Provide the [X, Y] coordinate of the cell's center where the given text is located.  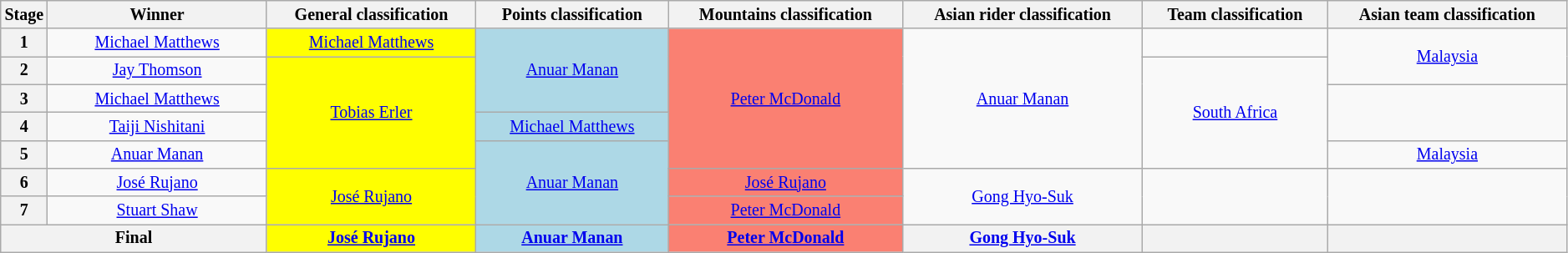
Mountains classification [785, 15]
South Africa [1235, 113]
Jay Thomson [157, 70]
Final [134, 239]
5 [24, 154]
Stuart Shaw [157, 210]
6 [24, 182]
2 [24, 70]
4 [24, 127]
General classification [371, 15]
3 [24, 99]
Stage [24, 15]
Winner [157, 15]
Asian rider classification [1022, 15]
Asian team classification [1448, 15]
1 [24, 43]
Tobias Erler [371, 113]
7 [24, 210]
Taiji Nishitani [157, 127]
Team classification [1235, 15]
Points classification [572, 15]
